Determine the [x, y] coordinate at the center of the cell enclosing the given text.  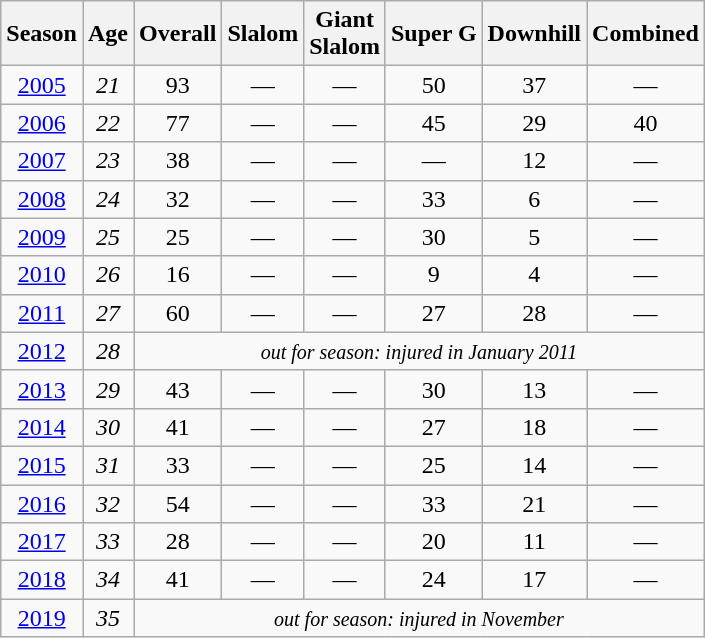
31 [108, 465]
60 [178, 313]
2011 [42, 313]
5 [534, 237]
77 [178, 123]
34 [108, 580]
54 [178, 503]
93 [178, 85]
GiantSlalom [345, 34]
2012 [42, 351]
2017 [42, 542]
out for season: injured in November [420, 618]
2010 [42, 275]
out for season: injured in January 2011 [420, 351]
2009 [42, 237]
2014 [42, 427]
40 [646, 123]
Slalom [263, 34]
43 [178, 389]
38 [178, 161]
50 [434, 85]
2013 [42, 389]
Combined [646, 34]
9 [434, 275]
45 [434, 123]
23 [108, 161]
6 [534, 199]
2007 [42, 161]
12 [534, 161]
2005 [42, 85]
35 [108, 618]
13 [534, 389]
4 [534, 275]
Downhill [534, 34]
37 [534, 85]
20 [434, 542]
17 [534, 580]
14 [534, 465]
2016 [42, 503]
Overall [178, 34]
16 [178, 275]
2006 [42, 123]
18 [534, 427]
2008 [42, 199]
22 [108, 123]
Super G [434, 34]
2018 [42, 580]
2015 [42, 465]
Age [108, 34]
2019 [42, 618]
Season [42, 34]
26 [108, 275]
11 [534, 542]
